Extract the [x, y] coordinate from the center of the cell holding the provided text.  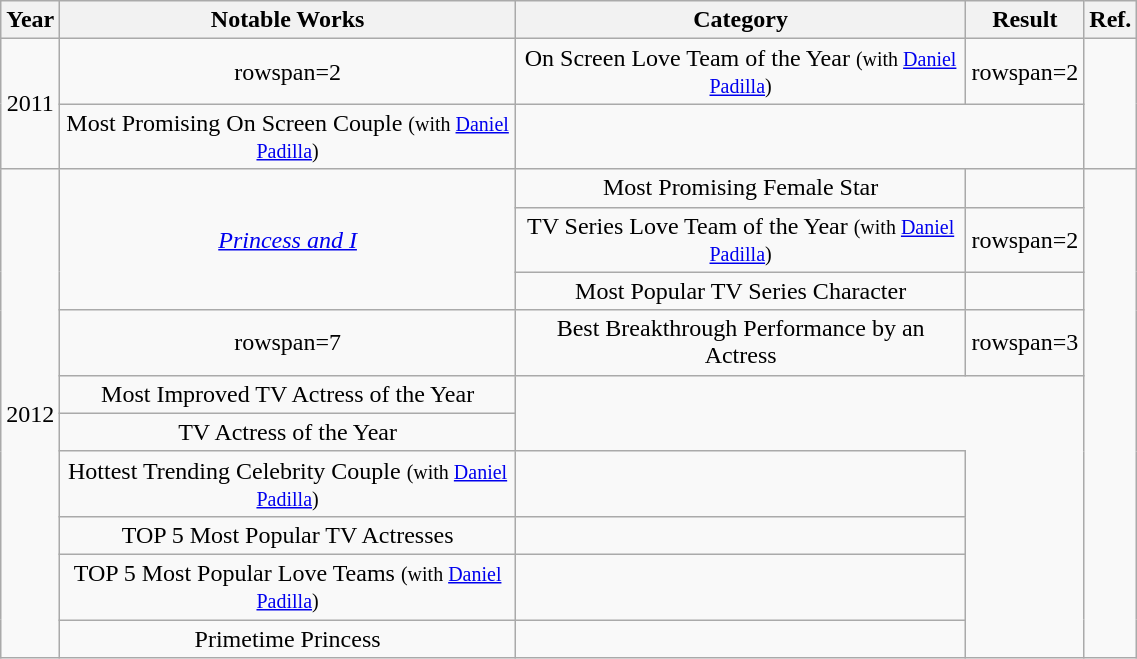
rowspan=3 [1025, 342]
TV Actress of the Year [288, 432]
Primetime Princess [288, 639]
Result [1025, 20]
TOP 5 Most Popular TV Actresses [288, 535]
Most Promising Female Star [740, 188]
Most Popular TV Series Character [740, 291]
Most Improved TV Actress of the Year [288, 394]
Ref. [1110, 20]
Best Breakthrough Performance by an Actress [740, 342]
2012 [30, 414]
2011 [30, 104]
TV Series Love Team of the Year (with Daniel Padilla) [740, 240]
Princess and I [288, 240]
Notable Works [288, 20]
rowspan=7 [288, 342]
Hottest Trending Celebrity Couple (with Daniel Padilla) [288, 484]
Most Promising On Screen Couple (with Daniel Padilla) [288, 136]
Category [740, 20]
On Screen Love Team of the Year (with Daniel Padilla) [740, 72]
Year [30, 20]
TOP 5 Most Popular Love Teams (with Daniel Padilla) [288, 586]
